Return the (x, y) coordinate for the center point of the cell that contains the specified text.  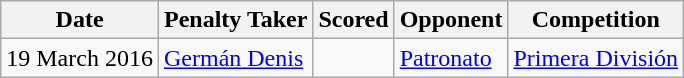
Penalty Taker (235, 20)
Scored (354, 20)
Germán Denis (235, 58)
19 March 2016 (80, 58)
Primera División (596, 58)
Competition (596, 20)
Date (80, 20)
Patronato (451, 58)
Opponent (451, 20)
